Output the [x, y] coordinate of the center of the cell containing the given text.  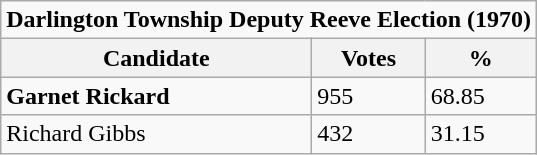
Candidate [156, 58]
31.15 [480, 134]
955 [368, 96]
432 [368, 134]
% [480, 58]
Richard Gibbs [156, 134]
68.85 [480, 96]
Votes [368, 58]
Garnet Rickard [156, 96]
Darlington Township Deputy Reeve Election (1970) [269, 20]
